Provide the [x, y] coordinate of the cell's center where the given text is located.  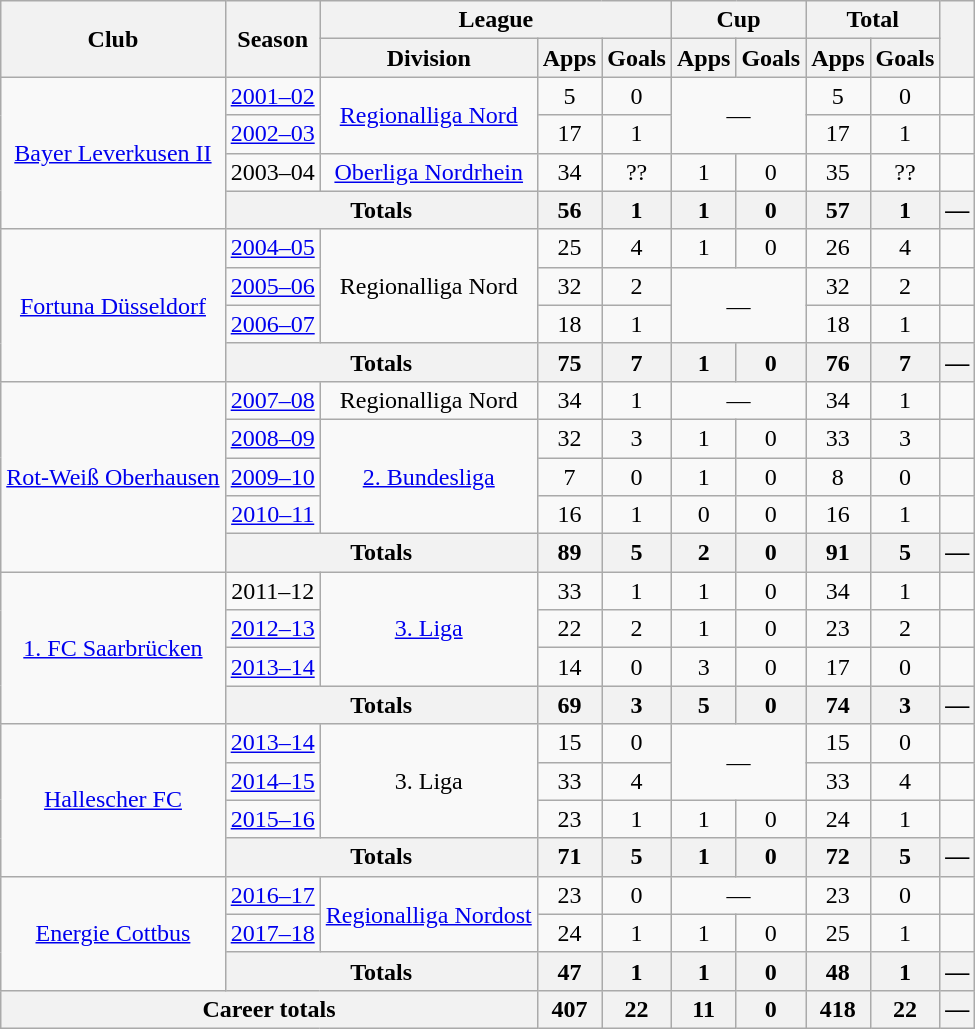
2012–13 [272, 629]
47 [569, 971]
89 [569, 553]
91 [838, 553]
2014–15 [272, 781]
Energie Cottbus [113, 933]
26 [838, 248]
Season [272, 39]
Hallescher FC [113, 800]
2002–03 [272, 134]
48 [838, 971]
Fortuna Düsseldorf [113, 305]
71 [569, 857]
2016–17 [272, 895]
2008–09 [272, 438]
Club [113, 39]
2010–11 [272, 515]
11 [703, 1009]
2005–06 [272, 286]
74 [838, 705]
2004–05 [272, 248]
57 [838, 210]
2009–10 [272, 477]
14 [569, 667]
2011–12 [272, 591]
Rot-Weiß Oberhausen [113, 476]
407 [569, 1009]
Division [428, 58]
2017–18 [272, 933]
56 [569, 210]
2003–04 [272, 172]
Oberliga Nordrhein [428, 172]
Bayer Leverkusen II [113, 153]
72 [838, 857]
2015–16 [272, 819]
Career totals [270, 1009]
Cup [738, 20]
8 [838, 477]
2001–02 [272, 96]
1. FC Saarbrücken [113, 648]
76 [838, 362]
Regionalliga Nordost [428, 914]
418 [838, 1009]
2006–07 [272, 324]
69 [569, 705]
35 [838, 172]
2. Bundesliga [428, 476]
Total [873, 20]
League [496, 20]
75 [569, 362]
2007–08 [272, 400]
